Determine the [X, Y] coordinate at the center of the cell enclosing the given text.  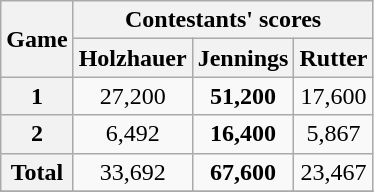
2 [37, 134]
Holzhauer [132, 58]
6,492 [132, 134]
51,200 [243, 96]
23,467 [334, 172]
Contestants' scores [223, 20]
16,400 [243, 134]
1 [37, 96]
5,867 [334, 134]
33,692 [132, 172]
67,600 [243, 172]
Jennings [243, 58]
Total [37, 172]
17,600 [334, 96]
Rutter [334, 58]
Game [37, 39]
27,200 [132, 96]
